From the cell containing the given text, extract its center point as [X, Y] coordinate. 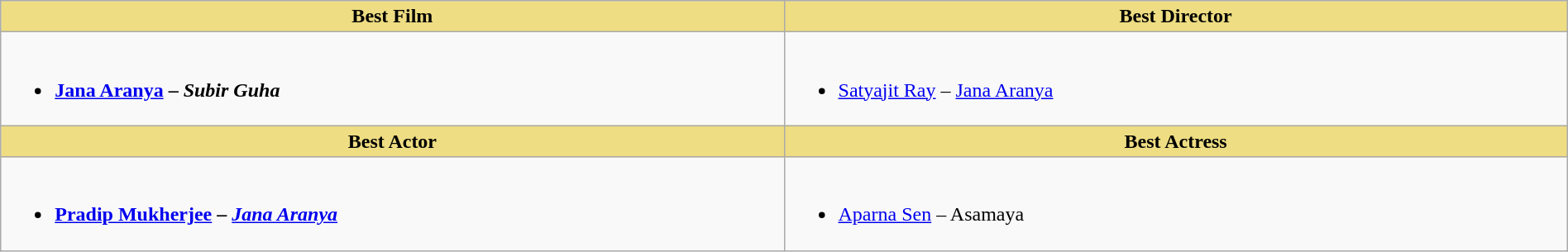
Pradip Mukherjee – Jana Aranya [392, 203]
Jana Aranya – Subir Guha [392, 79]
Best Actor [392, 141]
Best Director [1176, 17]
Satyajit Ray – Jana Aranya [1176, 79]
Best Film [392, 17]
Best Actress [1176, 141]
Aparna Sen – Asamaya [1176, 203]
